Detect which cell encompasses the target text, then output its [x, y] center coordinate. 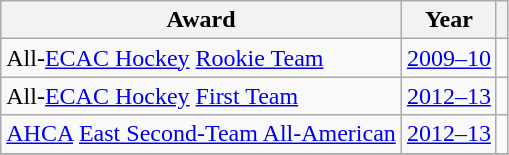
All-ECAC Hockey First Team [202, 96]
Award [202, 20]
All-ECAC Hockey Rookie Team [202, 58]
Year [448, 20]
2009–10 [448, 58]
AHCA East Second-Team All-American [202, 134]
